Detect which cell encompasses the target text, then output its [x, y] center coordinate. 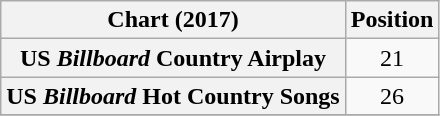
26 [392, 96]
US Billboard Hot Country Songs [173, 96]
US Billboard Country Airplay [173, 58]
21 [392, 58]
Chart (2017) [173, 20]
Position [392, 20]
